From the cell containing the given text, extract its center point as [X, Y] coordinate. 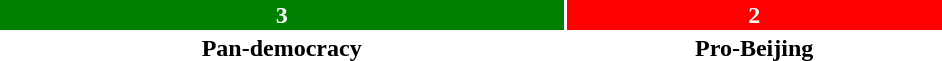
2 [754, 15]
3 [282, 15]
